Identify which cell holds the provided text, then report its [X, Y] central coordinate. 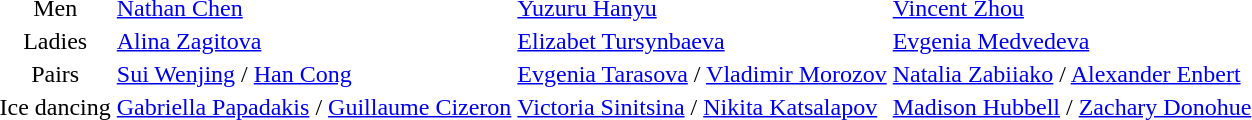
Elizabet Tursynbaeva [702, 41]
Alina Zagitova [314, 41]
Evgenia Tarasova / Vladimir Morozov [702, 74]
Sui Wenjing / Han Cong [314, 74]
